Pinpoint the cell where the given text exists, returning its [X, Y] midpoint coordinate. 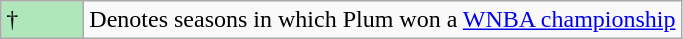
Denotes seasons in which Plum won a WNBA championship [382, 20]
† [42, 20]
